Return (x, y) of the center of cell containing provided text 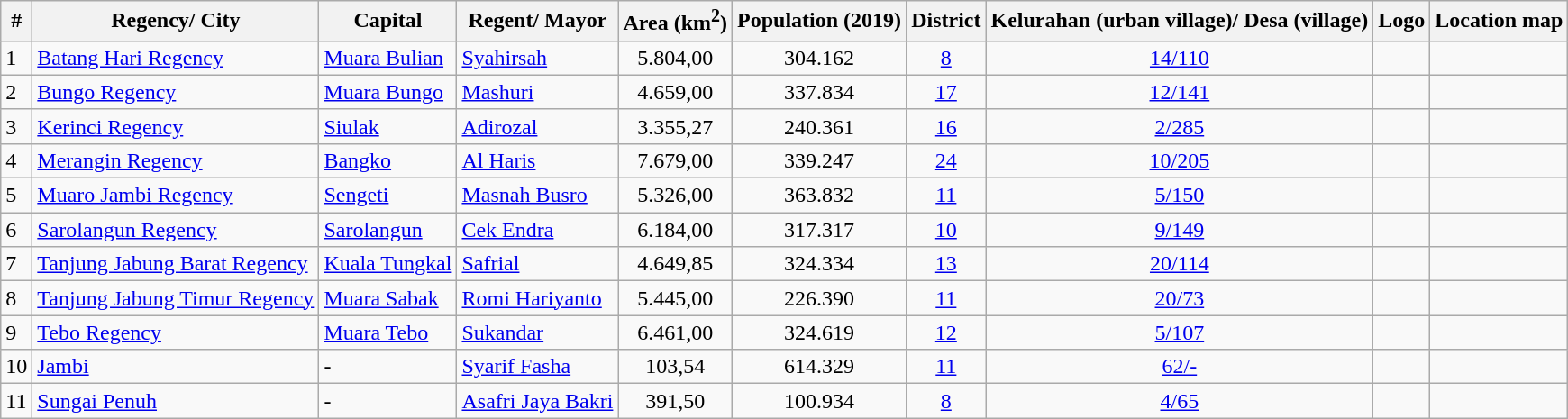
9 (16, 332)
100.934 (820, 401)
Tebo Regency (176, 332)
Muara Bungo (387, 92)
Merangin Regency (176, 160)
6.461,00 (676, 332)
Tanjung Jabung Barat Regency (176, 264)
Sarolangun (387, 230)
4/65 (1180, 401)
# (16, 22)
12 (946, 332)
317.317 (820, 230)
Siulak (387, 126)
Syarif Fasha (537, 367)
9/149 (1180, 230)
337.834 (820, 92)
20/73 (1180, 298)
7.679,00 (676, 160)
614.329 (820, 367)
Syahirsah (537, 58)
391,50 (676, 401)
Bungo Regency (176, 92)
20/114 (1180, 264)
5.445,00 (676, 298)
Muara Bulian (387, 58)
Bangko (387, 160)
1 (16, 58)
5 (16, 196)
12/141 (1180, 92)
District (946, 22)
Mashuri (537, 92)
240.361 (820, 126)
Logo (1402, 22)
Sungai Penuh (176, 401)
13 (946, 264)
324.619 (820, 332)
4.659,00 (676, 92)
324.334 (820, 264)
3 (16, 126)
6 (16, 230)
4.649,85 (676, 264)
10/205 (1180, 160)
Tanjung Jabung Timur Regency (176, 298)
4 (16, 160)
5.326,00 (676, 196)
Sengeti (387, 196)
Location map (1500, 22)
Safrial (537, 264)
226.390 (820, 298)
Romi Hariyanto (537, 298)
2/285 (1180, 126)
5.804,00 (676, 58)
Sukandar (537, 332)
Kelurahan (urban village)/ Desa (village) (1180, 22)
5/150 (1180, 196)
14/110 (1180, 58)
5/107 (1180, 332)
16 (946, 126)
Adirozal (537, 126)
Kuala Tungkal (387, 264)
Regent/ Mayor (537, 22)
Muara Tebo (387, 332)
Al Haris (537, 160)
339.247 (820, 160)
Asafri Jaya Bakri (537, 401)
Cek Endra (537, 230)
Sarolangun Regency (176, 230)
62/- (1180, 367)
304.162 (820, 58)
Regency/ City (176, 22)
103,54 (676, 367)
Capital (387, 22)
17 (946, 92)
363.832 (820, 196)
Masnah Busro (537, 196)
Kerinci Regency (176, 126)
2 (16, 92)
Jambi (176, 367)
7 (16, 264)
Muaro Jambi Regency (176, 196)
Population (2019) (820, 22)
Batang Hari Regency (176, 58)
24 (946, 160)
3.355,27 (676, 126)
Area (km2) (676, 22)
Muara Sabak (387, 298)
6.184,00 (676, 230)
